Output the [X, Y] coordinate of the center of the cell containing the given text.  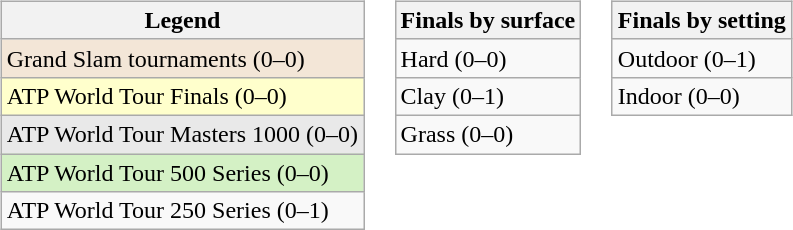
Finals by surface [488, 20]
Clay (0–1) [488, 96]
Grand Slam tournaments (0–0) [182, 58]
Outdoor (0–1) [702, 58]
ATP World Tour 500 Series (0–0) [182, 173]
ATP World Tour 250 Series (0–1) [182, 211]
Legend [182, 20]
Indoor (0–0) [702, 96]
ATP World Tour Masters 1000 (0–0) [182, 134]
Hard (0–0) [488, 58]
ATP World Tour Finals (0–0) [182, 96]
Grass (0–0) [488, 134]
Finals by setting [702, 20]
